Provide the [X, Y] coordinate of the cell's center where the given text is located.  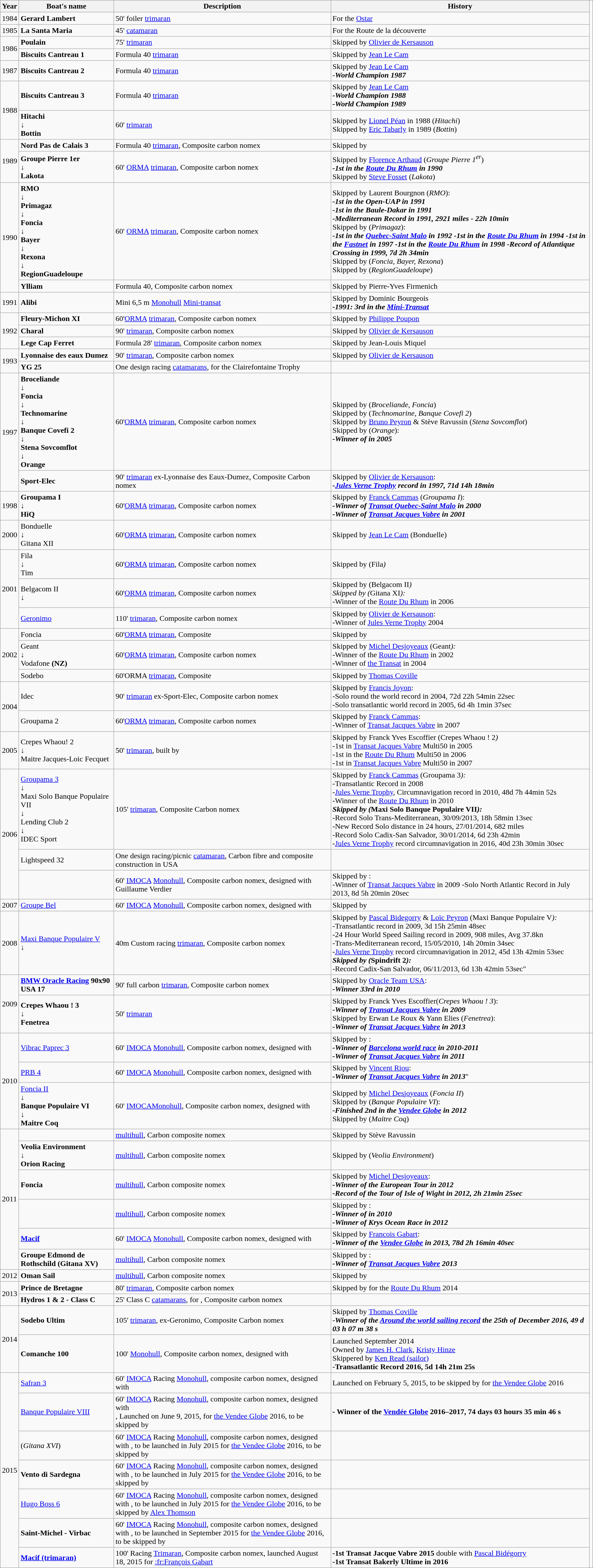
For the Route de la découverte [460, 30]
Skipped by Francois Gabart:-Winner of the Vendee Globe in 2013, 78d 2h 16min 40sec [460, 1238]
2014 [10, 1339]
Skipped by Olivier de Kersauson:-Winner of Jules Verne Trophy 2004 [460, 618]
80' trimaran, Composite carbon nomex [222, 1288]
1991 [10, 303]
90' trimaran ex-Sport-Elec, Composite carbon nomex [222, 696]
Geronimo [67, 618]
Safran 3 [67, 1383]
2011 [10, 1199]
110' trimaran, Composite carbon nomex [222, 618]
Skipped by :-Winner of Transat Jacques Vabre 2013 [460, 1259]
Lyonnaise des eaux Dumez [67, 355]
Poulain [67, 42]
- Winner of the Vendée Globe 2016–2017, 74 days 03 hours 35 min 46 s [460, 1412]
Skipped by Franck Cammas (Groupama I):-Winner of Transat Quebec-Saint Malo in 2000-Winner of Transat Jacques Vabre in 2001 [460, 506]
One design racing/picnic catamaran, Carbon fibre and composite construction in USA [222, 860]
Hugo Boss 6 [67, 1504]
50' foiler trimaran [222, 18]
1986 [10, 48]
Skipped by Stève Ravussin [460, 1135]
60' IMOCA Racing Monohull, composite carbon nomex, designed with [222, 1383]
Bonduelle ↓ Gitana XII [67, 535]
2009 [10, 1004]
Skipped by Lionel Péan in 1988 (Hitachi) Skipped by Eric Tabarly in 1989 (Bottin) [460, 125]
40m Custom racing trimaran, Composite carbon nomex [222, 943]
1998 [10, 506]
Hydros 1 & 2 - Class C [67, 1300]
2010 [10, 1081]
Skipped by (Fila) [460, 564]
Skipped by Thomas Coville-Winner of the Around the world sailing record the 25th of December 2016, 49 d 03 h 07 m 38 s [460, 1320]
100' Monohull, Composite carbon nomex, designed with [222, 1354]
2008 [10, 943]
Skipped by :-Winner of Transat Jacques Vabre in 2009 -Solo North Atlantic Record in July 2013, 8d 5h 20min 20sec [460, 885]
2001 [10, 589]
Skipped by Michel Desjoyeaux (Foncia II)Skipped by (Banque Populaire VI):-Finished 2nd in the Vendee Globe in 2012Skipped by (Maitre Coq) [460, 1106]
Foncia II ↓ Banque Populaire VI ↓ Maitre Coq [67, 1106]
Skipped by :-Winner of Barcelona world race in 2010-2011-Winner of Transat Jacques Vabre in 2011 [460, 1048]
Biscuits Cantreau 1 [67, 54]
Crepes Whaou! 2 ↓ Maitre Jacques-Loic Fecquet [67, 750]
Broceliande ↓ Foncia ↓ Technomarine ↓ Banque Covefi 2 ↓ Stena Sovcomflot ↓ Orange [67, 422]
Ylliam [67, 286]
Skipped by Olivier de Kersauson:-Jules Verne Trophy record in 1997, 71d 14h 18min [460, 481]
Boat's name [67, 6]
Charal [67, 331]
Macif (trimaran) [67, 1558]
2012 [10, 1275]
BMW Oracle Racing 90x90 USA 17 [67, 985]
2005 [10, 750]
Skipped by Dominic Bourgeois -1991: 3rd in the Mini-Transat [460, 303]
1990 [10, 237]
Comanche 100 [67, 1354]
Crepes Whaou ! 3 ↓ Fenetrea [67, 1014]
Maxi Banque Populaire V ↓ [67, 943]
Skipped by Vincent Riou:-Winner of Transat Jacques Vabre in 2013" [460, 1073]
RMO ↓Primagaz↓ Foncia↓ Bayer↓ Rexona↓ RegionGuadeloupe [67, 231]
Fila ↓ Tim [67, 564]
Lege Cap Ferret [67, 343]
Description [222, 6]
Groupe Bel [67, 905]
Skipped by Oracle Team USA:-Winner 33rd in 2010 [460, 985]
Formula 28' trimaran, Composite carbon nomex [222, 343]
YG 25 [67, 367]
60' IMOCA Racing Monohull, composite carbon nomex, designed with , Launched on June 9, 2015, for the Vendee Globe 2016, to be skipped by [222, 1412]
Skipped by Michel Desjoyeaux (Geant):-Winner of the Route Du Rhum in 2002-Winner of the Transat in 2004 [460, 655]
Gerard Lambert [67, 18]
PRB 4 [67, 1073]
2006 [10, 834]
Biscuits Cantreau 2 [67, 71]
Sodebo [67, 676]
Skipped by Philippe Poupon [460, 319]
45' catamaran [222, 30]
For the Ostar [460, 18]
Idec [67, 696]
Skipped by Florence Arthaud (Groupe Pierre 1er)-1st in the Route Du Rhum in 1990Skipped by Steve Fosset (Lakota) [460, 167]
60' IMOCA Monohull, Composite carbon nomex, designed with Guillaume Verdier [222, 885]
Belgacom II ↓ [67, 593]
1987 [10, 71]
60' IMOCA Racing Monohull, composite carbon nomex, designed with , to be launched in September 2015 for the Vendee Globe 2016, to be skipped by [222, 1533]
90' trimaran ex-Lyonnaise des Eaux-Dumez, Composite Carbon nomex [222, 481]
Lightspeed 32 [67, 860]
2002 [10, 655]
Groupe Edmond de Rothschild (Gitana XV) [67, 1259]
75' trimaran [222, 42]
105' trimaran, ex-Geronimo, Composite Carbon nomex [222, 1320]
Skipped by Michel Desjoyeaux:-Winner of the European Tour in 2012-Record of the Tour of Isle of Wight in 2012, 2h 21min 25sec [460, 1185]
Mini 6,5 m Monohull Mini-transat [222, 303]
Year [10, 6]
Skipped by Jean Le Cam (Bonduelle) [460, 535]
Sodebo Ultim [67, 1320]
1997 [10, 432]
Banque Populaire VIII [67, 1412]
Skipped by Francis Joyon:-Solo round the world record in 2004, 72d 22h 54min 22sec-Solo transatlantic world record in 2005, 6d 4h 1min 37sec [460, 696]
Skipped by Jean Le Cam-World Champion 1988-World Champion 1989 [460, 96]
Veolia Environment ↓ Orion Racing [67, 1156]
Skipped by (Veolia Environment) [460, 1156]
2000 [10, 535]
Nord Pas de Calais 3 [67, 145]
90' full carbon trimaran, Composite carbon nomex [222, 985]
One design racing catamarans, for the Clairefontaine Trophy [222, 367]
1992 [10, 331]
2004 [10, 707]
60' IMOCAMonohull, Composite carbon nomex, designed with [222, 1106]
Geant ↓ Vodafone (NZ) [67, 655]
Saint-Michel - Virbac [67, 1533]
(Gitana XVI) [67, 1445]
Prince de Bretagne [67, 1288]
2013 [10, 1294]
Groupama I ↓ HiQ [67, 506]
Skipped by Jean-Louis Miquel [460, 343]
-1st Transat Jacque Vabre 2015 double with Pascal Bidégorry-1st Transat Bakerly Ultime in 2016 [460, 1558]
25' Class C catamarans, for , Composite carbon nomex [222, 1300]
History [460, 6]
La Santa Maria [67, 30]
1985 [10, 30]
Oman Sail [67, 1275]
50' trimaran, built by [222, 750]
Formula 40, Composite carbon nomex [222, 286]
Skipped by Pierre-Yves Firmenich [460, 286]
Skipped by Franck Cammas:-Winner of Transat Jacques Vabre in 2007 [460, 721]
Fleury-Michon XI [67, 319]
2007 [10, 905]
Skipped by :-Winner of in 2010-Winner of Krys Ocean Race in 2012 [460, 1214]
2015 [10, 1470]
Launched September 2014Owned by James H. Clark, Kristy HinzeSkippered by Ken Read (sailor)-Transatlantic Record 2016, 5d 14h 21m 25s [460, 1354]
Biscuits Cantreau 3 [67, 96]
Skipped by Jean Le Cam [460, 54]
Macif [67, 1238]
Sport-Elec [67, 481]
Groupe Pierre 1er ↓ Lakota [67, 167]
Groupama 3 ↓ Maxi Solo Banque Populaire VII ↓ Lending Club 2 ↓ IDEC Sport [67, 809]
Skipped by Jean Le Cam-World Champion 1987 [460, 71]
Vibrac Paprec 3 [67, 1048]
105' trimaran, Composite Carbon nomex [222, 809]
Skipped by for the Route Du Rhum 2014 [460, 1288]
Skipped by Thomas Coville [460, 676]
1989 [10, 161]
Vento di Sardegna [67, 1475]
60' trimaran [222, 125]
Alibi [67, 303]
Formula 40 trimaran, Composite carbon nomex [222, 145]
1993 [10, 361]
Skipped by (Belgacom II)Skipped by (Gitana XI):-Winner of the Route Du Rhum in 2006 [460, 593]
Hitachi ↓Bottin [67, 125]
1984 [10, 18]
100' Racing Trimaran, Composite carbon nomex, launched August 18, 2015 for :fr:François Gabart [222, 1558]
Launched on February 5, 2015, to be skipped by for the Vendee Globe 2016 [460, 1383]
Groupama 2 [67, 721]
50' trimaran [222, 1014]
1988 [10, 110]
